Extract the [X, Y] coordinate from the center of the cell holding the provided text.  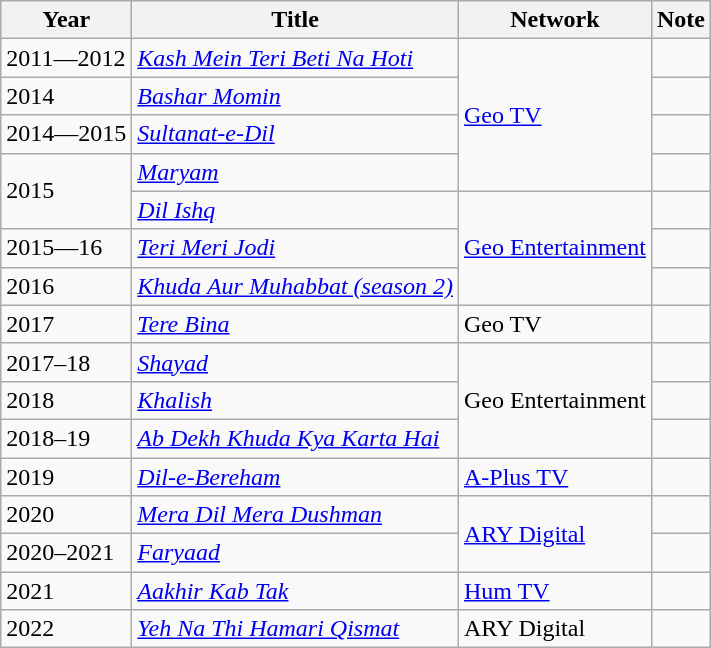
Note [680, 20]
2015—16 [66, 248]
Sultanat-e-Dil [296, 134]
Ab Dekh Khuda Kya Karta Hai [296, 438]
Tere Bina [296, 324]
Teri Meri Jodi [296, 248]
Yeh Na Thi Hamari Qismat [296, 629]
Mera Dil Mera Dushman [296, 515]
2017 [66, 324]
2020 [66, 515]
Kash Mein Teri Beti Na Hoti [296, 58]
2014 [66, 96]
Shayad [296, 362]
Maryam [296, 172]
Year [66, 20]
Hum TV [554, 591]
2014—2015 [66, 134]
2017–18 [66, 362]
Khuda Aur Muhabbat (season 2) [296, 286]
2011—2012 [66, 58]
A-Plus TV [554, 477]
Bashar Momin [296, 96]
2019 [66, 477]
2021 [66, 591]
Faryaad [296, 553]
2022 [66, 629]
Network [554, 20]
Aakhir Kab Tak [296, 591]
Dil Ishq [296, 210]
2020–2021 [66, 553]
Dil-e-Bereham [296, 477]
2016 [66, 286]
2015 [66, 191]
Khalish [296, 400]
2018 [66, 400]
Title [296, 20]
2018–19 [66, 438]
